Detect which cell encompasses the target text, then output its [X, Y] center coordinate. 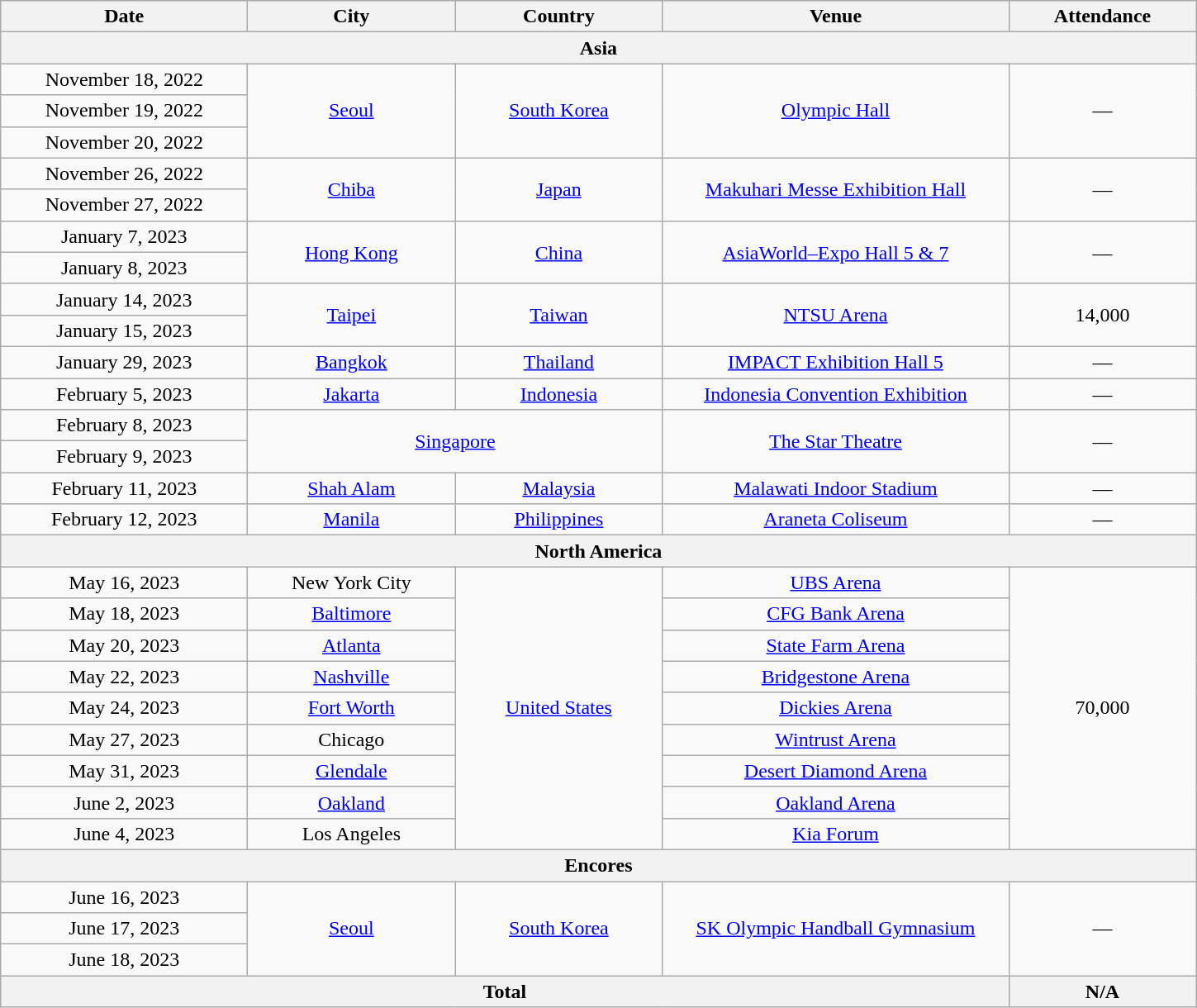
N/A [1102, 991]
City [352, 17]
Indonesia Convention Exhibition [836, 394]
Wintrust Arena [836, 739]
New York City [352, 582]
Los Angeles [352, 834]
November 26, 2022 [124, 174]
January 7, 2023 [124, 236]
January 14, 2023 [124, 299]
Date [124, 17]
Singapore [455, 441]
May 18, 2023 [124, 614]
January 15, 2023 [124, 330]
Malaysia [558, 488]
Taipei [352, 315]
Dickies Arena [836, 708]
United States [558, 709]
Hong Kong [352, 252]
May 27, 2023 [124, 739]
February 5, 2023 [124, 394]
Venue [836, 17]
February 9, 2023 [124, 457]
February 12, 2023 [124, 520]
Chicago [352, 739]
Manila [352, 520]
Bangkok [352, 362]
NTSU Arena [836, 315]
70,000 [1102, 709]
Baltimore [352, 614]
Fort Worth [352, 708]
Chiba [352, 189]
May 20, 2023 [124, 645]
Taiwan [558, 315]
Bridgestone Arena [836, 677]
SK Olympic Handball Gymnasium [836, 928]
May 16, 2023 [124, 582]
Shah Alam [352, 488]
June 2, 2023 [124, 802]
Desert Diamond Arena [836, 771]
14,000 [1102, 315]
February 11, 2023 [124, 488]
Olympic Hall [836, 111]
Makuhari Messe Exhibition Hall [836, 189]
Country [558, 17]
May 31, 2023 [124, 771]
Malawati Indoor Stadium [836, 488]
Thailand [558, 362]
June 17, 2023 [124, 929]
January 29, 2023 [124, 362]
Japan [558, 189]
January 8, 2023 [124, 268]
June 4, 2023 [124, 834]
May 22, 2023 [124, 677]
Araneta Coliseum [836, 520]
November 19, 2022 [124, 111]
Total [505, 991]
November 20, 2022 [124, 142]
Nashville [352, 677]
Encores [598, 865]
Oakland [352, 802]
November 27, 2022 [124, 205]
Indonesia [558, 394]
China [558, 252]
Jakarta [352, 394]
Oakland Arena [836, 802]
The Star Theatre [836, 441]
Philippines [558, 520]
CFG Bank Arena [836, 614]
State Farm Arena [836, 645]
Attendance [1102, 17]
Asia [598, 48]
IMPACT Exhibition Hall 5 [836, 362]
North America [598, 551]
Kia Forum [836, 834]
Glendale [352, 771]
June 18, 2023 [124, 960]
UBS Arena [836, 582]
June 16, 2023 [124, 896]
AsiaWorld–Expo Hall 5 & 7 [836, 252]
February 8, 2023 [124, 426]
Atlanta [352, 645]
November 18, 2022 [124, 79]
May 24, 2023 [124, 708]
